Find where the given text appears and provide that cell's center as (X, Y) coordinate. 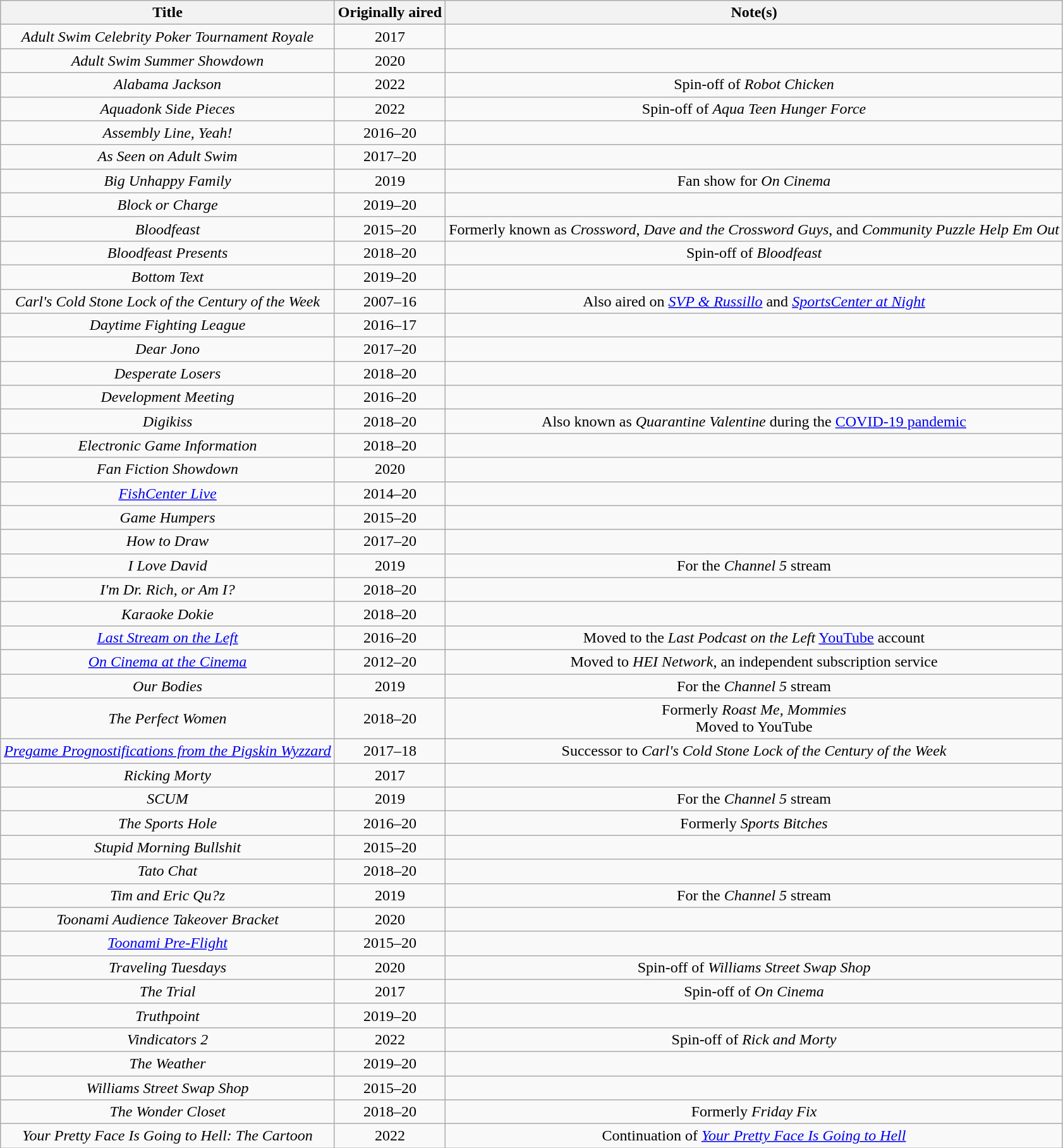
Electronic Game Information (168, 445)
The Perfect Women (168, 719)
Our Bodies (168, 686)
Toonami Pre-Flight (168, 943)
Digikiss (168, 421)
Fan show for On Cinema (755, 181)
Moved to the Last Podcast on the Left YouTube account (755, 637)
Tim and Eric Qu?z (168, 895)
2012–20 (389, 662)
Pregame Prognostifications from the Pigskin Wyzzard (168, 751)
Toonami Audience Takeover Bracket (168, 919)
Formerly Sports Bitches (755, 823)
Also aired on SVP & Russillo and SportsCenter at Night (755, 301)
Spin-off of Rick and Morty (755, 1039)
Aquadonk Side Pieces (168, 109)
How to Draw (168, 541)
Dear Jono (168, 349)
Big Unhappy Family (168, 181)
Your Pretty Face Is Going to Hell: The Cartoon (168, 1136)
Carl's Cold Stone Lock of the Century of the Week (168, 301)
Alabama Jackson (168, 85)
Bloodfeast Presents (168, 253)
Formerly Roast Me, MommiesMoved to YouTube (755, 719)
On Cinema at the Cinema (168, 662)
Vindicators 2 (168, 1039)
Bloodfeast (168, 229)
Adult Swim Summer Showdown (168, 61)
Spin-off of Williams Street Swap Shop (755, 967)
Truthpoint (168, 1015)
Assembly Line, Yeah! (168, 133)
2017–18 (389, 751)
Title (168, 13)
Stupid Morning Bullshit (168, 847)
Desperate Losers (168, 373)
2007–16 (389, 301)
SCUM (168, 799)
Fan Fiction Showdown (168, 469)
The Trial (168, 991)
Adult Swim Celebrity Poker Tournament Royale (168, 37)
Daytime Fighting League (168, 325)
Bottom Text (168, 277)
Note(s) (755, 13)
Williams Street Swap Shop (168, 1087)
The Wonder Closet (168, 1112)
Traveling Tuesdays (168, 967)
Formerly known as Crossword, Dave and the Crossword Guys, and Community Puzzle Help Em Out (755, 229)
Tato Chat (168, 871)
The Sports Hole (168, 823)
Also known as Quarantine Valentine during the COVID-19 pandemic (755, 421)
Karaoke Dokie (168, 613)
Ricking Morty (168, 775)
Originally aired (389, 13)
I Love David (168, 565)
2016–17 (389, 325)
Spin-off of Bloodfeast (755, 253)
Last Stream on the Left (168, 637)
Moved to HEI Network, an independent subscription service (755, 662)
I'm Dr. Rich, or Am I? (168, 589)
FishCenter Live (168, 493)
Block or Charge (168, 205)
Spin-off of Robot Chicken (755, 85)
Continuation of Your Pretty Face Is Going to Hell (755, 1136)
Spin-off of Aqua Teen Hunger Force (755, 109)
Successor to Carl's Cold Stone Lock of the Century of the Week (755, 751)
The Weather (168, 1063)
As Seen on Adult Swim (168, 157)
Development Meeting (168, 397)
Spin-off of On Cinema (755, 991)
Game Humpers (168, 517)
2014–20 (389, 493)
Formerly Friday Fix (755, 1112)
